Return the [x, y] coordinate for the center point of the cell that contains the specified text.  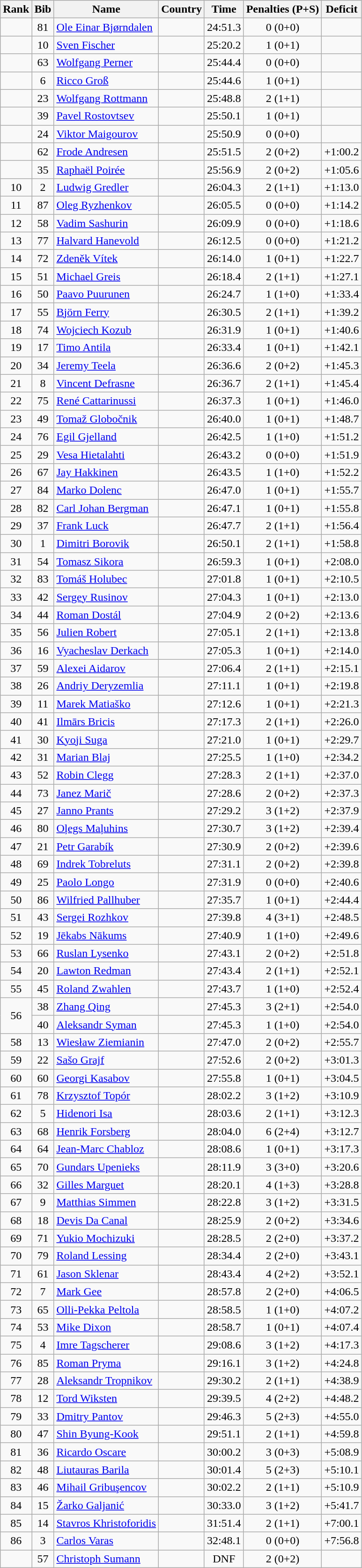
Jean-Marc Chabloz [106, 1149]
Sergey Rusinov [106, 597]
26:31.9 [224, 330]
Stavros Khristoforidis [106, 1523]
Liutauras Barila [106, 1470]
Kyoji Suga [106, 739]
27:52.6 [224, 1060]
Frank Luck [106, 526]
Shin Byung-Kook [106, 1434]
27:04.3 [224, 597]
Sven Fischer [106, 45]
28:04.0 [224, 1131]
27:05.1 [224, 633]
26:14.0 [224, 259]
+2:08.0 [342, 562]
+1:46.0 [342, 401]
Devis Da Canal [106, 1220]
+4:59.8 [342, 1434]
+4:07.4 [342, 1327]
+7:56.8 [342, 1541]
Björn Ferry [106, 312]
25:50.9 [224, 134]
27:31.1 [224, 864]
27:25.5 [224, 757]
Pavel Rostovtsev [106, 116]
Andriy Deryzemlia [106, 686]
26:36.7 [224, 383]
27:04.9 [224, 615]
Oļegs Maļuhins [106, 829]
1 [43, 544]
Robin Clegg [106, 775]
Carlos Varas [106, 1541]
+2:48.5 [342, 918]
6 (2+4) [283, 1131]
Olli-Pekka Peltola [106, 1309]
Sašo Grajf [106, 1060]
+2:34.2 [342, 757]
Bib [43, 9]
Vincent Defrasne [106, 383]
+3:52.1 [342, 1274]
+2:19.8 [342, 686]
28:58.5 [224, 1309]
27:01.8 [224, 579]
+2:13.8 [342, 633]
Zdeněk Vítek [106, 259]
+3:43.1 [342, 1256]
Rank [16, 9]
+4:06.5 [342, 1291]
+5:41.7 [342, 1505]
Dimitri Borovik [106, 544]
Paavo Puurunen [106, 294]
26:05.5 [224, 205]
Aleksandr Tropnikov [106, 1381]
3 (3+0) [283, 1167]
26:12.5 [224, 241]
+1:51.9 [342, 454]
Roman Pryma [106, 1363]
25:44.4 [224, 63]
Name [106, 9]
Ilmārs Bricis [106, 722]
26:37.3 [224, 401]
25:20.2 [224, 45]
Julien Robert [106, 633]
Alexei Aidarov [106, 668]
26:43.5 [224, 472]
+2:10.5 [342, 579]
Time [224, 9]
27:12.6 [224, 704]
28:58.7 [224, 1327]
26:33.4 [224, 348]
87 [43, 205]
+2:37.9 [342, 811]
Wilfried Pallhuber [106, 900]
27:17.3 [224, 722]
Christoph Sumann [106, 1559]
25:56.9 [224, 169]
+2:29.7 [342, 739]
9 [43, 1203]
+4:55.0 [342, 1416]
Ruslan Lysenko [106, 953]
+2:15.1 [342, 668]
27:28.3 [224, 775]
28:43.4 [224, 1274]
Jēkabs Nākums [106, 935]
27:43.7 [224, 989]
Ricco Groß [106, 80]
27:11.1 [224, 686]
Marek Matiaško [106, 704]
28:25.9 [224, 1220]
26:42.5 [224, 437]
+4:38.9 [342, 1381]
Marko Dolenc [106, 490]
+5:10.9 [342, 1488]
27:47.0 [224, 1042]
27:30.7 [224, 829]
Mark Gee [106, 1291]
29:39.5 [224, 1399]
30:01.4 [224, 1470]
+1:22.7 [342, 259]
8 [43, 383]
Penalties (P+S) [283, 9]
Tord Wiksten [106, 1399]
27:31.9 [224, 882]
Oleg Ryzhenkov [106, 205]
+1:55.7 [342, 490]
+2:37.0 [342, 775]
+1:14.2 [342, 205]
25:50.1 [224, 116]
+2:44.4 [342, 900]
+3:37.2 [342, 1238]
+4:48.2 [342, 1399]
Krzysztof Topór [106, 1096]
Petr Garabík [106, 846]
30:33.0 [224, 1505]
Gilles Marguet [106, 1185]
3 (0+3) [283, 1452]
26:47.0 [224, 490]
Žarko Galjanić [106, 1505]
Tomasz Sikora [106, 562]
28:57.8 [224, 1291]
+2:52.4 [342, 989]
5 [43, 1114]
Georgi Kasabov [106, 1078]
28:28.5 [224, 1238]
Imre Tagscherer [106, 1345]
Michael Greis [106, 277]
Zhang Qing [106, 1006]
27:43.4 [224, 971]
Jason Sklenar [106, 1274]
3 [43, 1541]
26:18.4 [224, 277]
+2:14.0 [342, 650]
25:48.8 [224, 98]
27:39.8 [224, 918]
Vesa Hietalahti [106, 454]
+1:27.1 [342, 277]
+2:39.8 [342, 864]
Viktor Maigourov [106, 134]
+1:48.7 [342, 419]
+2:37.3 [342, 793]
Jay Hakkinen [106, 472]
+3:28.8 [342, 1185]
+2:21.3 [342, 704]
+1:56.4 [342, 526]
27:05.3 [224, 650]
+1:00.2 [342, 152]
Raphaël Poirée [106, 169]
Jeremy Teela [106, 365]
+1:58.8 [342, 544]
24:51.3 [224, 27]
Tomáš Holubec [106, 579]
30:02.2 [224, 1488]
6 [43, 80]
26:47.7 [224, 526]
3 (2+1) [283, 1006]
+1:39.2 [342, 312]
Janno Prants [106, 811]
4 (3+1) [283, 918]
Tomaž Globočnik [106, 419]
26:40.0 [224, 419]
28:02.2 [224, 1096]
26:09.9 [224, 223]
Henrik Forsberg [106, 1131]
27:29.2 [224, 811]
+3:12.3 [342, 1114]
Aleksandr Syman [106, 1024]
+5:10.1 [342, 1470]
DNF [224, 1559]
+1:51.2 [342, 437]
René Cattarinussi [106, 401]
32:48.1 [224, 1541]
+3:31.5 [342, 1203]
Halvard Hanevold [106, 241]
+3:12.7 [342, 1131]
26:36.6 [224, 365]
Roland Zwahlen [106, 989]
Marian Blaj [106, 757]
+3:01.3 [342, 1060]
29:51.1 [224, 1434]
28:11.9 [224, 1167]
29:16.1 [224, 1363]
+2:39.4 [342, 829]
2 [43, 187]
+2:13.0 [342, 597]
27:35.7 [224, 900]
27:55.8 [224, 1078]
Roman Dostál [106, 615]
+1:05.6 [342, 169]
+2:49.6 [342, 935]
Egil Gjelland [106, 437]
+7:00.1 [342, 1523]
+2:52.1 [342, 971]
26:47.1 [224, 508]
Timo Antila [106, 348]
25:44.6 [224, 80]
+1:52.2 [342, 472]
Wiesław Ziemianin [106, 1042]
30:00.2 [224, 1452]
+5:08.9 [342, 1452]
29:08.6 [224, 1345]
Country [182, 9]
Dmitry Pantov [106, 1416]
28:22.8 [224, 1203]
Vadim Sashurin [106, 223]
+1:18.6 [342, 223]
+2:55.7 [342, 1042]
26:43.2 [224, 454]
Deficit [342, 9]
Ricardo Oscare [106, 1452]
26:30.5 [224, 312]
Ludwig Gredler [106, 187]
+4:07.2 [342, 1309]
Roland Lessing [106, 1256]
27:43.1 [224, 953]
Gundars Upenieks [106, 1167]
+2:13.6 [342, 615]
+4:24.8 [342, 1363]
+1:40.6 [342, 330]
26:24.7 [224, 294]
27:21.0 [224, 739]
Mihail Gribuşencov [106, 1488]
Paolo Longo [106, 882]
+1:21.2 [342, 241]
Wolfgang Perner [106, 63]
+2:26.0 [342, 722]
26:59.3 [224, 562]
+1:45.4 [342, 383]
31:51.4 [224, 1523]
27:30.9 [224, 846]
+1:55.8 [342, 508]
+1:13.0 [342, 187]
+3:17.3 [342, 1149]
+3:10.9 [342, 1096]
Janez Marič [106, 793]
27:28.6 [224, 793]
26:04.3 [224, 187]
27:06.4 [224, 668]
+3:04.5 [342, 1078]
+2:51.8 [342, 953]
28:34.4 [224, 1256]
+4:17.3 [342, 1345]
Wolfgang Rottmann [106, 98]
Frode Andresen [106, 152]
26:50.1 [224, 544]
Vyacheslav Derkach [106, 650]
Lawton Redman [106, 971]
Wojciech Kozub [106, 330]
28:08.6 [224, 1149]
+2:40.6 [342, 882]
+2:39.6 [342, 846]
Ole Einar Bjørndalen [106, 27]
+3:20.6 [342, 1167]
Matthias Simmen [106, 1203]
4 (1+3) [283, 1185]
25:51.5 [224, 152]
+1:42.1 [342, 348]
Indrek Tobreluts [106, 864]
Hidenori Isa [106, 1114]
Mike Dixon [106, 1327]
Sergei Rozhkov [106, 918]
+3:34.6 [342, 1220]
+1:45.3 [342, 365]
28:20.1 [224, 1185]
Carl Johan Bergman [106, 508]
57 [43, 1559]
28:03.6 [224, 1114]
7 [43, 1291]
29:46.3 [224, 1416]
27:40.9 [224, 935]
4 [43, 1345]
29:30.2 [224, 1381]
Yukio Mochizuki [106, 1238]
+1:33.4 [342, 294]
